Determine the [x, y] coordinate at the center of the cell enclosing the given text.  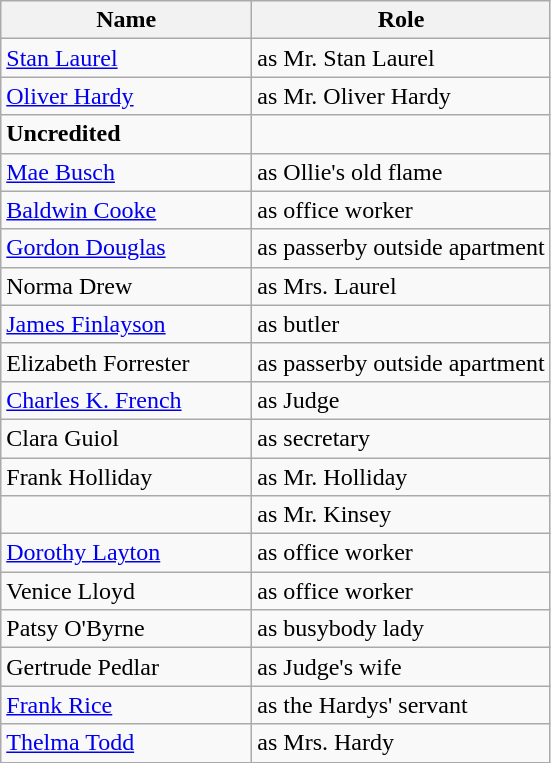
Gordon Douglas [126, 248]
Patsy O'Byrne [126, 629]
as secretary [401, 438]
Thelma Todd [126, 743]
as the Hardys' servant [401, 705]
as Mr. Oliver Hardy [401, 96]
Frank Rice [126, 705]
Baldwin Cooke [126, 210]
Stan Laurel [126, 58]
as Ollie's old flame [401, 172]
Uncredited [126, 134]
James Finlayson [126, 324]
as Mr. Stan Laurel [401, 58]
Dorothy Layton [126, 553]
as Mrs. Hardy [401, 743]
as Mr. Kinsey [401, 515]
Gertrude Pedlar [126, 667]
Clara Guiol [126, 438]
Charles K. French [126, 400]
Name [126, 20]
as Mrs. Laurel [401, 286]
as butler [401, 324]
as Mr. Holliday [401, 477]
Role [401, 20]
as Judge's wife [401, 667]
as Judge [401, 400]
Mae Busch [126, 172]
Norma Drew [126, 286]
Frank Holliday [126, 477]
Venice Lloyd [126, 591]
Elizabeth Forrester [126, 362]
as busybody lady [401, 629]
Oliver Hardy [126, 96]
